Capture the cell that displays the provided text and extract its [x, y] central coordinate. 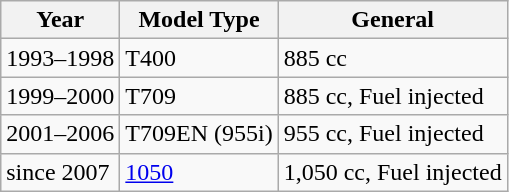
since 2007 [60, 172]
885 cc [392, 58]
1993–1998 [60, 58]
1999–2000 [60, 96]
1050 [199, 172]
T400 [199, 58]
2001–2006 [60, 134]
885 cc, Fuel injected [392, 96]
T709 [199, 96]
T709EN (955i) [199, 134]
1,050 cc, Fuel injected [392, 172]
955 cc, Fuel injected [392, 134]
Year [60, 20]
Model Type [199, 20]
General [392, 20]
